Provide the [X, Y] coordinate of the cell's center where the given text is located.  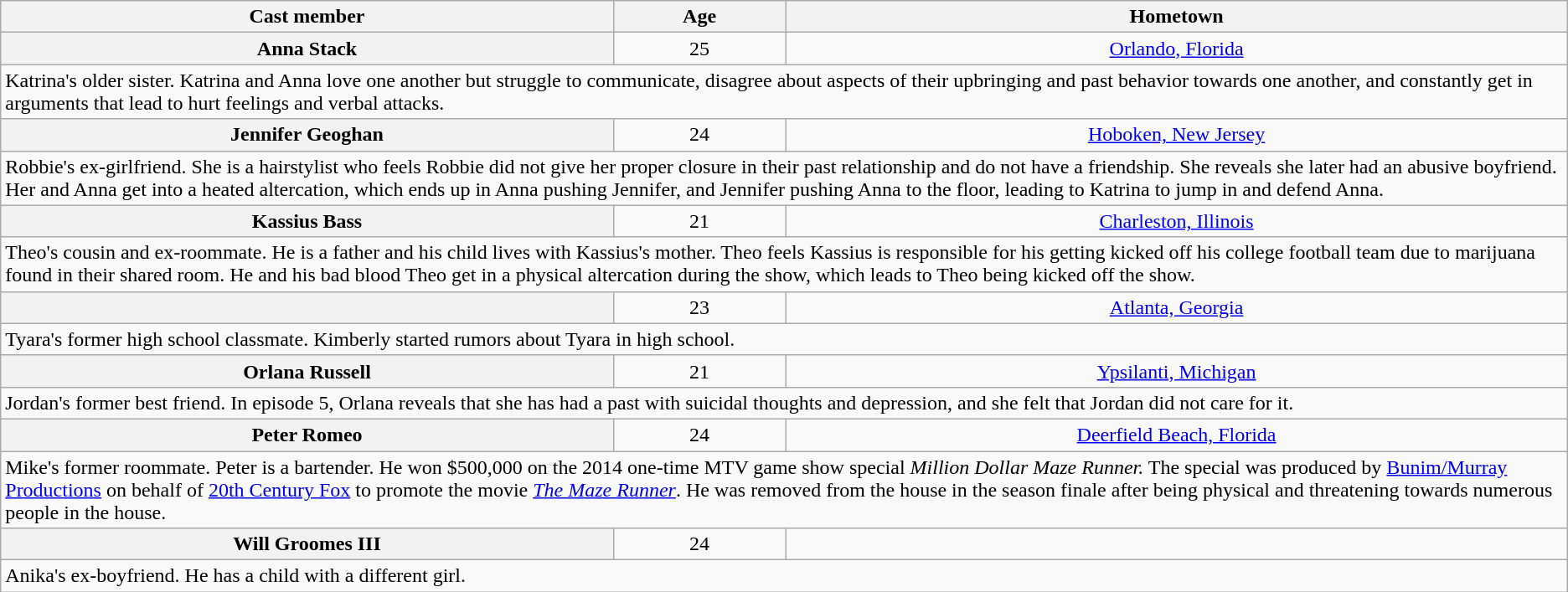
Anna Stack [307, 49]
Will Groomes III [307, 544]
23 [699, 307]
Ypsilanti, Michigan [1176, 371]
Cast member [307, 17]
Anika's ex-boyfriend. He has a child with a different girl. [784, 576]
Deerfield Beach, Florida [1176, 435]
25 [699, 49]
Kassius Bass [307, 221]
Orlando, Florida [1176, 49]
Tyara's former high school classmate. Kimberly started rumors about Tyara in high school. [784, 339]
Age [699, 17]
Orlana Russell [307, 371]
Charleston, Illinois [1176, 221]
Jennifer Geoghan [307, 135]
Peter Romeo [307, 435]
Atlanta, Georgia [1176, 307]
Hometown [1176, 17]
Hoboken, New Jersey [1176, 135]
